For the text-containing cell, return its midpoint in [X, Y] coordinate format. 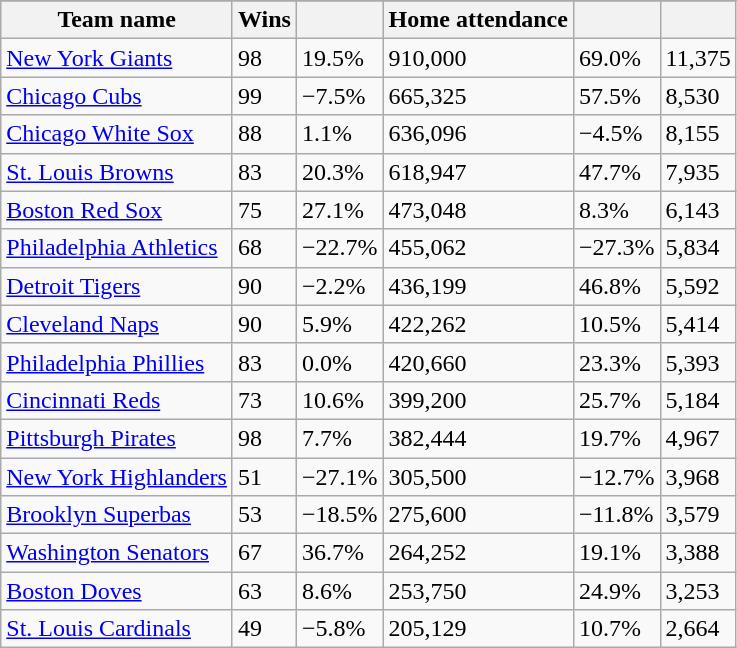
67 [264, 553]
Home attendance [478, 20]
−18.5% [340, 515]
618,947 [478, 172]
3,968 [698, 477]
20.3% [340, 172]
New York Giants [117, 58]
−27.1% [340, 477]
−7.5% [340, 96]
2,664 [698, 629]
8.3% [616, 210]
5.9% [340, 324]
205,129 [478, 629]
−2.2% [340, 286]
436,199 [478, 286]
455,062 [478, 248]
420,660 [478, 362]
57.5% [616, 96]
51 [264, 477]
−22.7% [340, 248]
−27.3% [616, 248]
Wins [264, 20]
399,200 [478, 400]
11,375 [698, 58]
19.7% [616, 438]
19.1% [616, 553]
5,393 [698, 362]
5,184 [698, 400]
Cleveland Naps [117, 324]
7.7% [340, 438]
910,000 [478, 58]
Boston Doves [117, 591]
5,414 [698, 324]
68 [264, 248]
Cincinnati Reds [117, 400]
25.7% [616, 400]
473,048 [478, 210]
10.7% [616, 629]
8.6% [340, 591]
St. Louis Browns [117, 172]
3,388 [698, 553]
4,967 [698, 438]
3,579 [698, 515]
−5.8% [340, 629]
St. Louis Cardinals [117, 629]
Team name [117, 20]
Detroit Tigers [117, 286]
5,834 [698, 248]
Brooklyn Superbas [117, 515]
−4.5% [616, 134]
422,262 [478, 324]
23.3% [616, 362]
382,444 [478, 438]
63 [264, 591]
253,750 [478, 591]
1.1% [340, 134]
305,500 [478, 477]
46.8% [616, 286]
6,143 [698, 210]
47.7% [616, 172]
−11.8% [616, 515]
665,325 [478, 96]
−12.7% [616, 477]
8,530 [698, 96]
3,253 [698, 591]
Chicago Cubs [117, 96]
7,935 [698, 172]
49 [264, 629]
36.7% [340, 553]
69.0% [616, 58]
8,155 [698, 134]
Pittsburgh Pirates [117, 438]
99 [264, 96]
88 [264, 134]
10.5% [616, 324]
636,096 [478, 134]
27.1% [340, 210]
275,600 [478, 515]
53 [264, 515]
264,252 [478, 553]
5,592 [698, 286]
75 [264, 210]
19.5% [340, 58]
10.6% [340, 400]
Chicago White Sox [117, 134]
Philadelphia Phillies [117, 362]
New York Highlanders [117, 477]
73 [264, 400]
24.9% [616, 591]
0.0% [340, 362]
Philadelphia Athletics [117, 248]
Washington Senators [117, 553]
Boston Red Sox [117, 210]
